Scan for the cell matching the given text and deliver its (X, Y) coordinate at center. 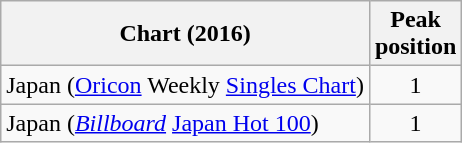
Chart (2016) (186, 34)
Japan (Oricon Weekly Singles Chart) (186, 85)
Peakposition (415, 34)
Japan (Billboard Japan Hot 100) (186, 123)
